Find where the given text appears and provide that cell's center as [X, Y] coordinate. 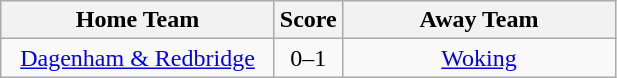
Home Team [138, 20]
Dagenham & Redbridge [138, 58]
Away Team [479, 20]
Score [308, 20]
0–1 [308, 58]
Woking [479, 58]
